Provide the [x, y] coordinate of the cell's center where the given text is located.  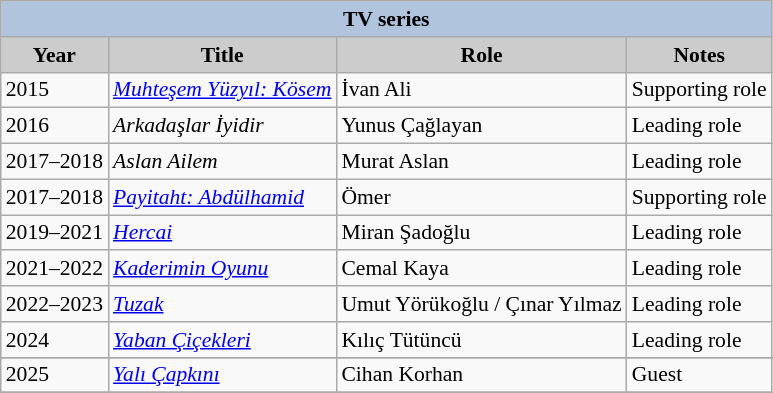
2024 [54, 340]
Aslan Ailem [222, 162]
2022–2023 [54, 304]
Umut Yörükoğlu / Çınar Yılmaz [481, 304]
Payitaht: Abdülhamid [222, 197]
Tuzak [222, 304]
Cemal Kaya [481, 269]
Miran Şadoğlu [481, 233]
Murat Aslan [481, 162]
Hercai [222, 233]
TV series [386, 19]
Ömer [481, 197]
2021–2022 [54, 269]
Title [222, 55]
Yunus Çağlayan [481, 126]
Guest [700, 375]
Role [481, 55]
Muhteşem Yüzyıl: Kösem [222, 90]
Kaderimin Oyunu [222, 269]
Arkadaşlar İyidir [222, 126]
2016 [54, 126]
Notes [700, 55]
2015 [54, 90]
Year [54, 55]
Cihan Korhan [481, 375]
Yalı Çapkını [222, 375]
2019–2021 [54, 233]
Kılıç Tütüncü [481, 340]
2025 [54, 375]
İvan Ali [481, 90]
Yaban Çiçekleri [222, 340]
